Return (X, Y) of the center of cell containing provided text 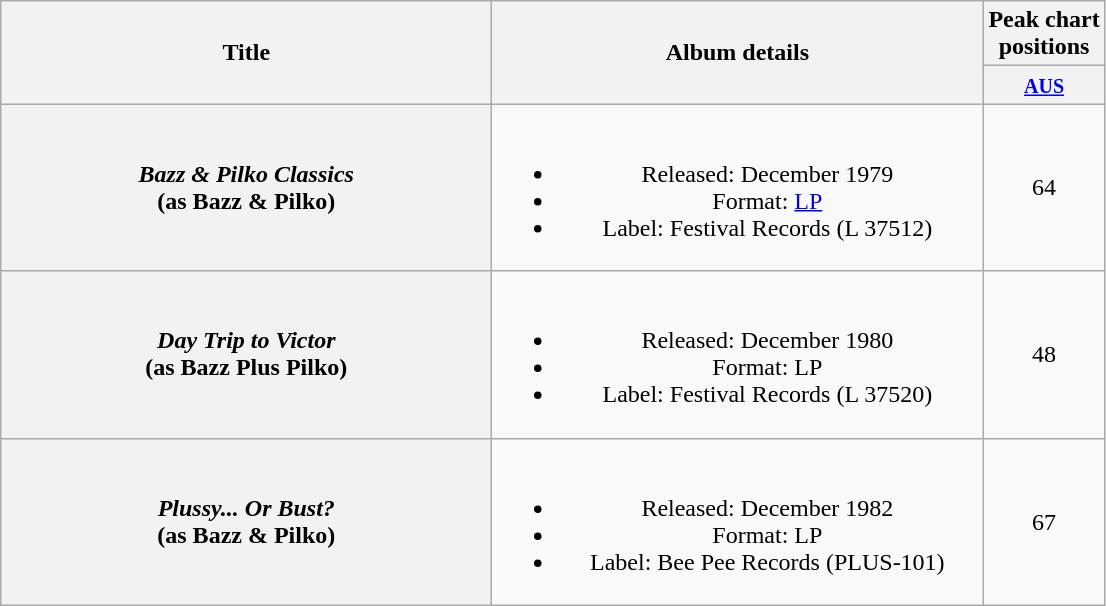
48 (1044, 354)
Day Trip to Victor (as Bazz Plus Pilko) (246, 354)
Released: December 1982Format: LPLabel: Bee Pee Records (PLUS-101) (738, 522)
Bazz & Pilko Classics (as Bazz & Pilko) (246, 188)
Released: December 1979Format: LPLabel: Festival Records (L 37512) (738, 188)
64 (1044, 188)
67 (1044, 522)
Plussy... Or Bust? (as Bazz & Pilko) (246, 522)
Peak chartpositions (1044, 34)
Released: December 1980Format: LPLabel: Festival Records (L 37520) (738, 354)
Album details (738, 52)
Title (246, 52)
AUS (1044, 85)
